From the cell containing the given text, extract its center point as [X, Y] coordinate. 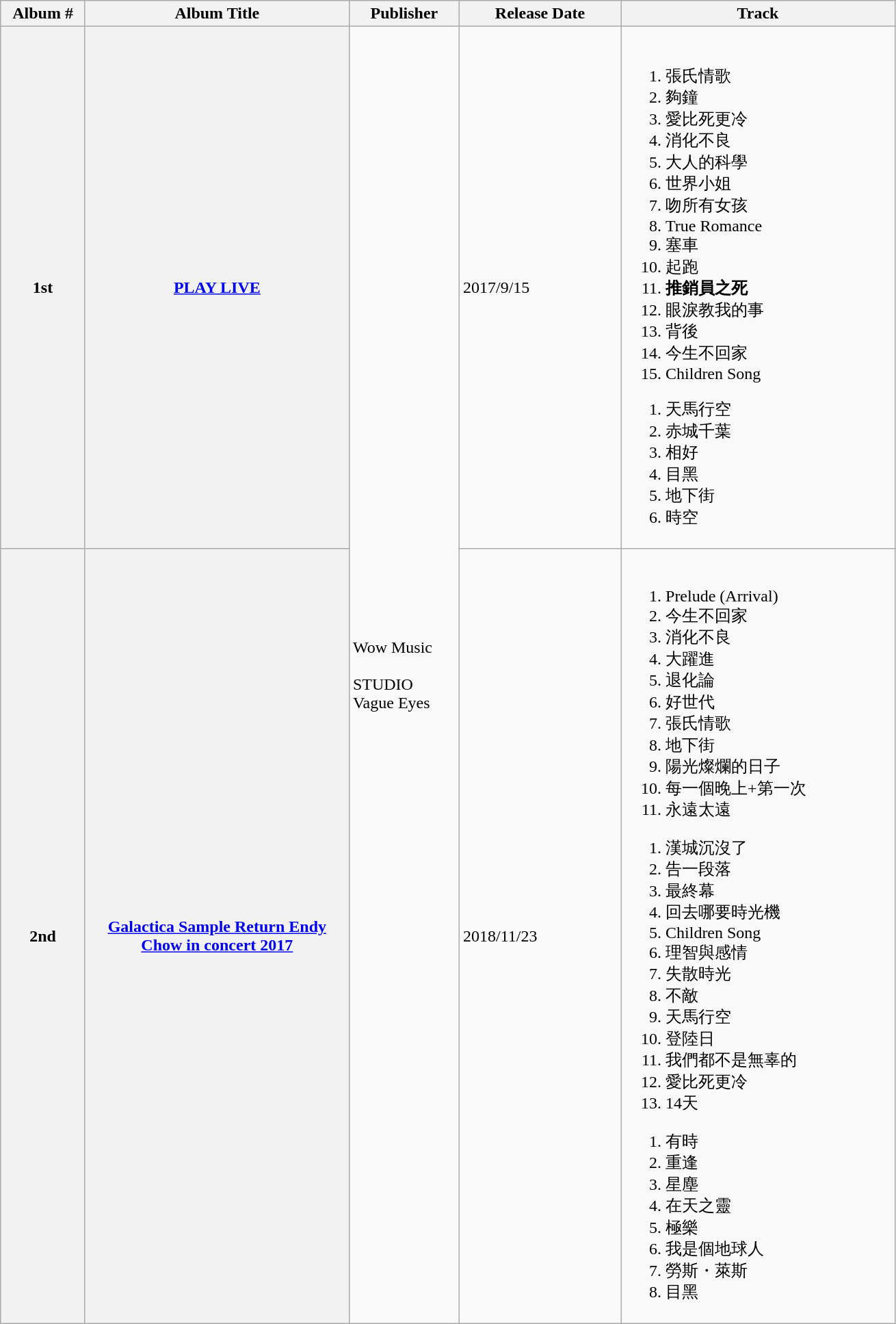
張氏情歌夠鐘愛比死更冷消化不良大人的科學世界小姐吻所有女孩True Romance塞車起跑推銷員之死眼淚教我的事背後今生不回家Children Song天馬行空赤城千葉相好目黑地下街時空 [758, 287]
1st [43, 287]
2017/9/15 [540, 287]
Album Title [217, 14]
PLAY LIVE [217, 287]
2018/11/23 [540, 936]
Publisher [404, 14]
2nd [43, 936]
Wow MusicSTUDIO Vague Eyes [404, 675]
Album # [43, 14]
Release Date [540, 14]
Track [758, 14]
Galactica Sample Return Endy Chow in concert 2017 [217, 936]
